Determine the [X, Y] coordinate at the center of the cell enclosing the given text.  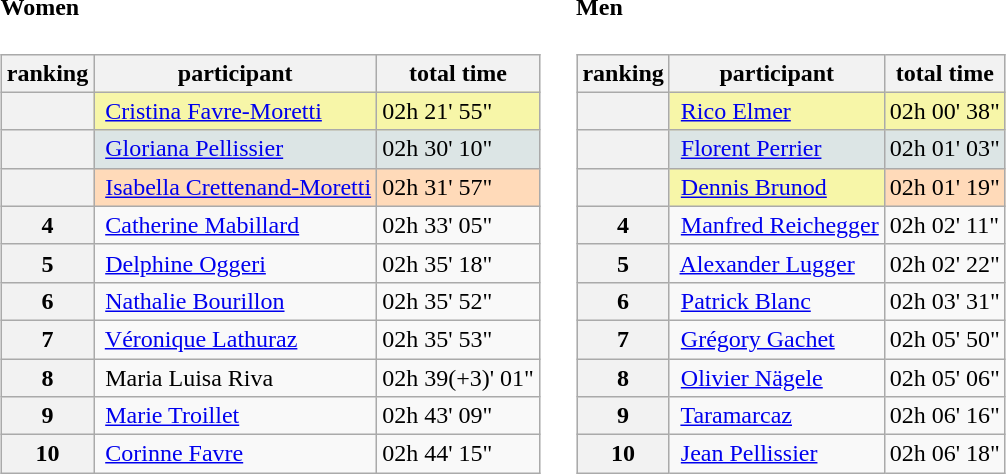
02h 02' 22" [944, 263]
Alexander Lugger [776, 263]
02h 31' 57" [458, 187]
02h 05' 50" [944, 339]
Jean Pellissier [776, 454]
Véronique Lathuraz [236, 339]
Grégory Gachet [776, 339]
Maria Luisa Riva [236, 378]
Cristina Favre-Moretti [236, 111]
Delphine Oggeri [236, 263]
Gloriana Pellissier [236, 149]
02h 01' 19" [944, 187]
Dennis Brunod [776, 187]
02h 35' 53" [458, 339]
Patrick Blanc [776, 301]
Isabella Crettenand-Moretti [236, 187]
02h 01' 03" [944, 149]
Nathalie Bourillon [236, 301]
Olivier Nägele [776, 378]
02h 06' 16" [944, 416]
Florent Perrier [776, 149]
02h 05' 06" [944, 378]
02h 43' 09" [458, 416]
Rico Elmer [776, 111]
Marie Troillet [236, 416]
02h 33' 05" [458, 225]
Corinne Favre [236, 454]
02h 02' 11" [944, 225]
02h 44' 15" [458, 454]
02h 03' 31" [944, 301]
02h 00' 38" [944, 111]
02h 30' 10" [458, 149]
02h 21' 55" [458, 111]
Manfred Reichegger [776, 225]
02h 35' 52" [458, 301]
02h 35' 18" [458, 263]
Catherine Mabillard [236, 225]
02h 39(+3)' 01" [458, 378]
02h 06' 18" [944, 454]
Taramarcaz [776, 416]
